Pinpoint the cell where the given text exists, returning its (x, y) midpoint coordinate. 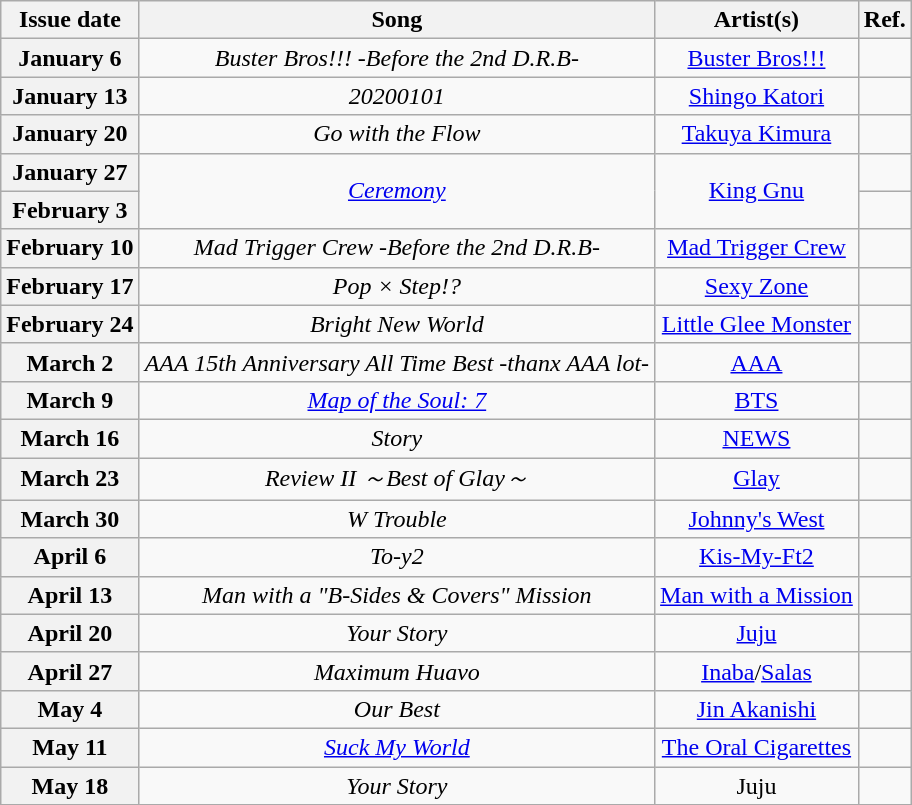
Mad Trigger Crew (757, 248)
February 10 (70, 248)
March 9 (70, 400)
Maximum Huavo (396, 671)
Story (396, 438)
April 13 (70, 595)
Shingo Katori (757, 96)
Mad Trigger Crew -Before the 2nd D.R.B- (396, 248)
Go with the Flow (396, 134)
Takuya Kimura (757, 134)
May 18 (70, 785)
January 13 (70, 96)
To-y2 (396, 557)
Ceremony (396, 191)
January 27 (70, 172)
May 4 (70, 709)
Our Best (396, 709)
April 6 (70, 557)
May 11 (70, 747)
Artist(s) (757, 20)
March 30 (70, 519)
January 6 (70, 58)
King Gnu (757, 191)
February 3 (70, 210)
February 17 (70, 286)
Bright New World (396, 324)
Buster Bros!!! -Before the 2nd D.R.B- (396, 58)
20200101 (396, 96)
March 23 (70, 480)
Sexy Zone (757, 286)
Glay (757, 480)
Review II ～Best of Glay～ (396, 480)
Map of the Soul: 7 (396, 400)
AAA 15th Anniversary All Time Best -thanx AAA lot- (396, 362)
Johnny's West (757, 519)
Issue date (70, 20)
NEWS (757, 438)
Man with a Mission (757, 595)
BTS (757, 400)
January 20 (70, 134)
April 20 (70, 633)
Suck My World (396, 747)
Buster Bros!!! (757, 58)
W Trouble (396, 519)
Inaba/Salas (757, 671)
Little Glee Monster (757, 324)
The Oral Cigarettes (757, 747)
Jin Akanishi (757, 709)
Song (396, 20)
March 16 (70, 438)
March 2 (70, 362)
Pop × Step!? (396, 286)
AAA (757, 362)
Kis-My-Ft2 (757, 557)
February 24 (70, 324)
Man with a "B-Sides & Covers" Mission (396, 595)
April 27 (70, 671)
Ref. (884, 20)
